Provide the (x, y) coordinate of the cell's center where the given text is located.  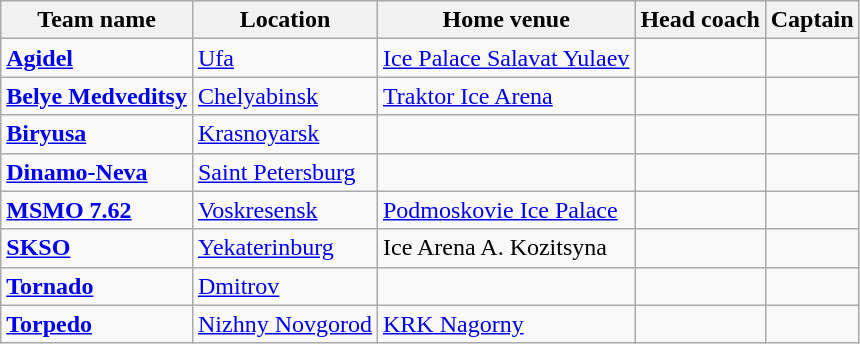
Krasnoyarsk (284, 134)
Traktor Ice Arena (506, 96)
Ice Palace Salavat Yulaev (506, 58)
Ice Arena A. Kozitsyna (506, 248)
Torpedo (97, 324)
MSMO 7.62 (97, 210)
Chelyabinsk (284, 96)
KRK Nagorny (506, 324)
Head coach (700, 20)
Dinamo-Neva (97, 172)
Home venue (506, 20)
Agidel (97, 58)
Podmoskovie Ice Palace (506, 210)
SKSO (97, 248)
Dmitrov (284, 286)
Team name (97, 20)
Location (284, 20)
Saint Petersburg (284, 172)
Tornado (97, 286)
Captain (812, 20)
Belye Medveditsy (97, 96)
Voskresensk (284, 210)
Yekaterinburg (284, 248)
Nizhny Novgorod (284, 324)
Biryusa (97, 134)
Ufa (284, 58)
